Locate the cell with the specified text and output its [X, Y] center coordinate. 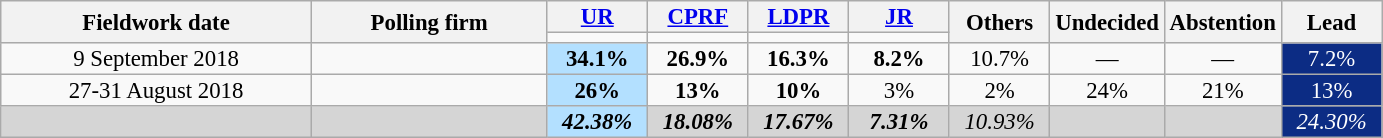
3% [900, 91]
2% [1000, 91]
10.93% [1000, 122]
Fieldwork date [156, 22]
10.7% [1000, 59]
8.2% [900, 59]
34.1% [598, 59]
27-31 August 2018 [156, 91]
UR [598, 17]
Undecided [1107, 22]
24.30% [1332, 122]
24% [1107, 91]
Others [1000, 22]
17.67% [798, 122]
7.31% [900, 122]
42.38% [598, 122]
JR [900, 17]
26% [598, 91]
Polling firm [429, 22]
21% [1222, 91]
Abstention [1222, 22]
LDPR [798, 17]
9 September 2018 [156, 59]
7.2% [1332, 59]
10% [798, 91]
18.08% [698, 122]
CPRF [698, 17]
Lead [1332, 22]
16.3% [798, 59]
26.9% [698, 59]
